Find where the given text appears and provide that cell's center as (x, y) coordinate. 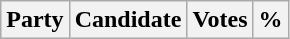
% (270, 20)
Votes (220, 20)
Party (35, 20)
Candidate (128, 20)
